Determine the [X, Y] coordinate at the center of the cell enclosing the given text.  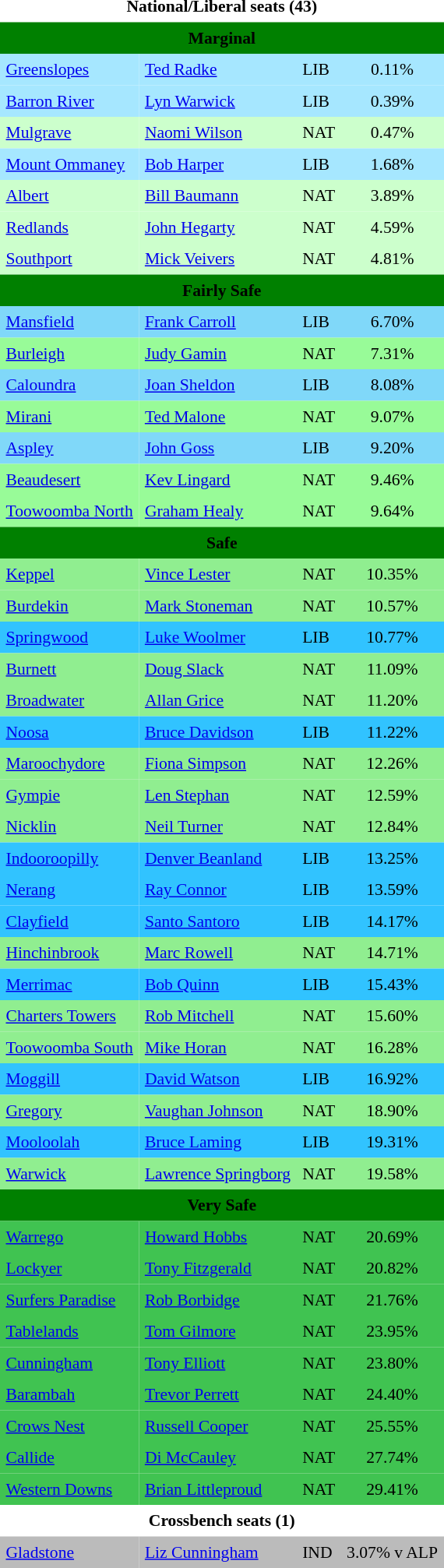
Mirani [69, 416]
9.07% [393, 416]
10.35% [393, 574]
Bruce Davidson [217, 731]
Lockyer [69, 1268]
Aspley [69, 448]
Kev Lingard [217, 479]
Western Downs [69, 1489]
Len Stephan [217, 795]
4.81% [393, 259]
9.46% [393, 479]
12.84% [393, 826]
Toowoomba North [69, 511]
Lawrence Springborg [217, 1173]
20.69% [393, 1236]
10.77% [393, 637]
Mulgrave [69, 132]
Gympie [69, 795]
14.71% [393, 953]
Mooloolah [69, 1142]
Joan Sheldon [217, 385]
John Hegarty [217, 227]
Lyn Warwick [217, 100]
Rob Borbidge [217, 1299]
Springwood [69, 637]
Noosa [69, 731]
11.22% [393, 731]
Bill Baumann [217, 196]
Brian Littleproud [217, 1489]
12.26% [393, 763]
23.80% [393, 1362]
Charters Towers [69, 1016]
Maroochydore [69, 763]
Hinchinbrook [69, 953]
Frank Carroll [217, 322]
7.31% [393, 353]
Crows Nest [69, 1425]
10.57% [393, 605]
19.58% [393, 1173]
Redlands [69, 227]
Ted Malone [217, 416]
Surfers Paradise [69, 1299]
Howard Hobbs [217, 1236]
9.20% [393, 448]
4.59% [393, 227]
IND [319, 1552]
Safe [222, 542]
Mansfield [69, 322]
John Goss [217, 448]
Doug Slack [217, 668]
Ray Connor [217, 890]
12.59% [393, 795]
1.68% [393, 164]
Gladstone [69, 1552]
Callide [69, 1457]
Tablelands [69, 1331]
8.08% [393, 385]
Rob Mitchell [217, 1016]
15.43% [393, 984]
Barron River [69, 100]
Moggill [69, 1079]
16.92% [393, 1079]
19.31% [393, 1142]
Luke Woolmer [217, 637]
Keppel [69, 574]
Barambah [69, 1394]
Fairly Safe [222, 290]
Naomi Wilson [217, 132]
Bob Quinn [217, 984]
Vince Lester [217, 574]
Mount Ommaney [69, 164]
Greenslopes [69, 69]
Indooroopilly [69, 858]
Neil Turner [217, 826]
David Watson [217, 1079]
Russell Cooper [217, 1425]
Bob Harper [217, 164]
Tony Fitzgerald [217, 1268]
Marc Rowell [217, 953]
Gregory [69, 1110]
23.95% [393, 1331]
Santo Santoro [217, 921]
0.47% [393, 132]
14.17% [393, 921]
Cunningham [69, 1362]
Warrego [69, 1236]
Broadwater [69, 700]
Marginal [222, 37]
11.09% [393, 668]
16.28% [393, 1047]
Crossbench seats (1) [222, 1520]
Mike Horan [217, 1047]
9.64% [393, 511]
21.76% [393, 1299]
Allan Grice [217, 700]
25.55% [393, 1425]
Burleigh [69, 353]
Very Safe [222, 1205]
0.11% [393, 69]
Merrimac [69, 984]
Bruce Laming [217, 1142]
Burnett [69, 668]
6.70% [393, 322]
Mick Veivers [217, 259]
Liz Cunningham [217, 1552]
Mark Stoneman [217, 605]
27.74% [393, 1457]
Graham Healy [217, 511]
0.39% [393, 100]
Beaudesert [69, 479]
Tom Gilmore [217, 1331]
15.60% [393, 1016]
Nerang [69, 890]
Toowoomba South [69, 1047]
Fiona Simpson [217, 763]
20.82% [393, 1268]
11.20% [393, 700]
3.07% v ALP [393, 1552]
Tony Elliott [217, 1362]
18.90% [393, 1110]
Vaughan Johnson [217, 1110]
Burdekin [69, 605]
Warwick [69, 1173]
13.59% [393, 890]
Clayfield [69, 921]
Nicklin [69, 826]
3.89% [393, 196]
Trevor Perrett [217, 1394]
Albert [69, 196]
Ted Radke [217, 69]
29.41% [393, 1489]
24.40% [393, 1394]
Southport [69, 259]
Di McCauley [217, 1457]
Caloundra [69, 385]
13.25% [393, 858]
Denver Beanland [217, 858]
Judy Gamin [217, 353]
